Extract the [X, Y] coordinate from the center of the cell holding the provided text.  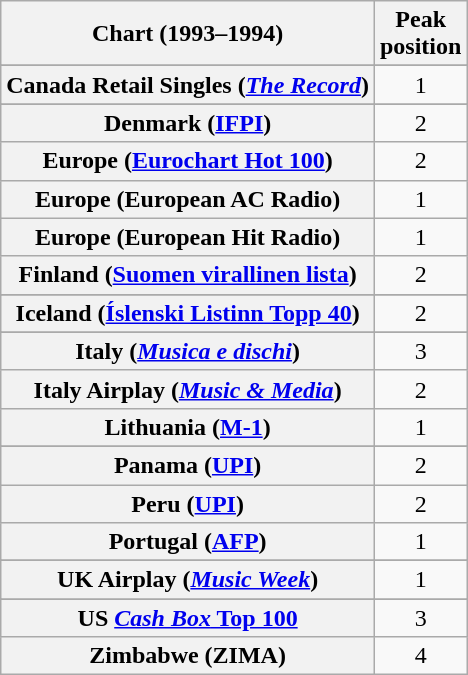
Lithuania (M-1) [188, 427]
Europe (European Hit Radio) [188, 237]
4 [420, 656]
UK Airplay (Music Week) [188, 580]
Denmark (IFPI) [188, 123]
US Cash Box Top 100 [188, 618]
Zimbabwe (ZIMA) [188, 656]
Panama (UPI) [188, 465]
Peakposition [420, 34]
Italy (Musica e dischi) [188, 351]
Iceland (Íslenski Listinn Topp 40) [188, 313]
Italy Airplay (Music & Media) [188, 389]
Finland (Suomen virallinen lista) [188, 275]
Europe (European AC Radio) [188, 199]
Peru (UPI) [188, 503]
Portugal (AFP) [188, 542]
Canada Retail Singles (The Record) [188, 85]
Europe (Eurochart Hot 100) [188, 161]
Chart (1993–1994) [188, 34]
